Identify which cell holds the provided text, then report its (X, Y) central coordinate. 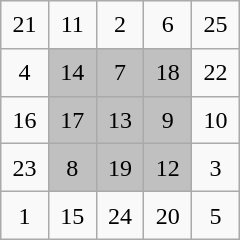
17 (72, 120)
21 (25, 25)
3 (216, 168)
2 (120, 25)
25 (216, 25)
11 (72, 25)
15 (72, 216)
14 (72, 72)
20 (168, 216)
5 (216, 216)
4 (25, 72)
19 (120, 168)
24 (120, 216)
10 (216, 120)
13 (120, 120)
18 (168, 72)
9 (168, 120)
16 (25, 120)
1 (25, 216)
23 (25, 168)
22 (216, 72)
6 (168, 25)
8 (72, 168)
7 (120, 72)
12 (168, 168)
